Find where the given text appears and provide that cell's center as (X, Y) coordinate. 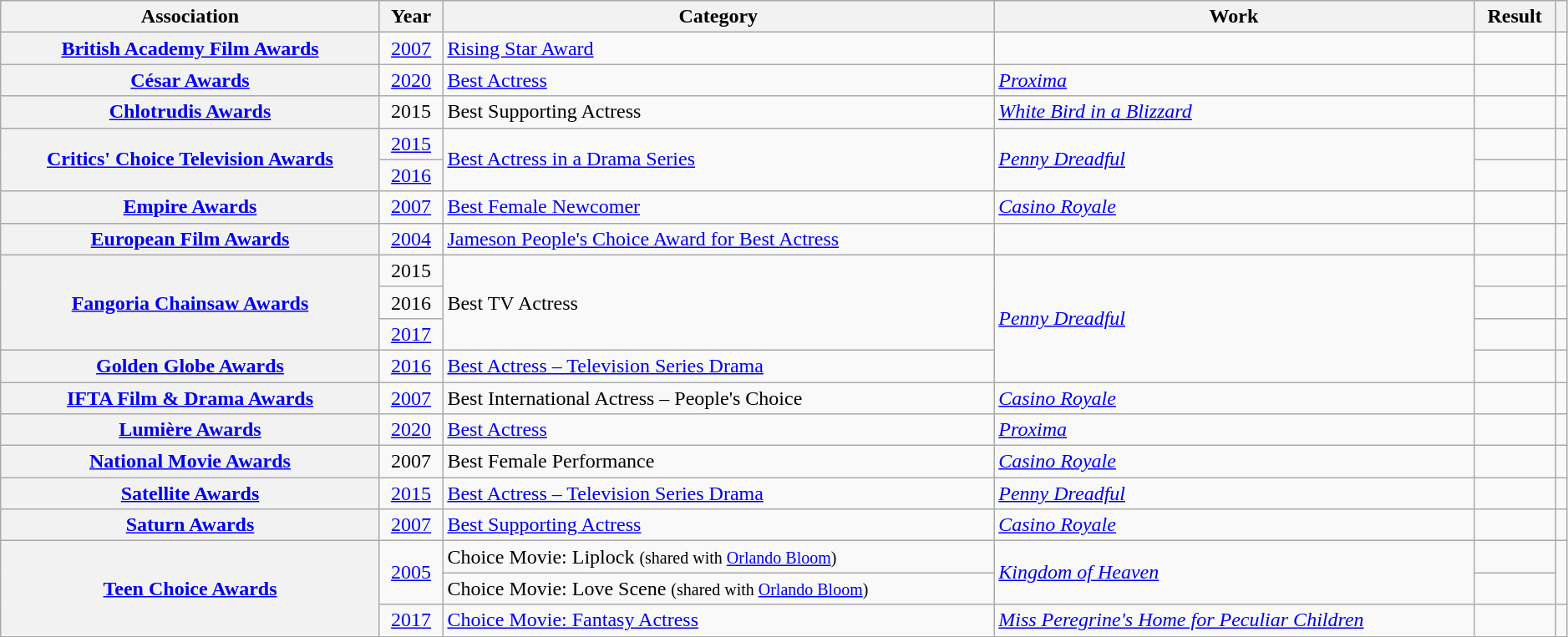
Best TV Actress (718, 302)
Category (718, 17)
IFTA Film & Drama Awards (190, 398)
Best Female Performance (718, 462)
British Academy Film Awards (190, 48)
Empire Awards (190, 207)
Chlotrudis Awards (190, 112)
Satellite Awards (190, 493)
Choice Movie: Fantasy Actress (718, 620)
Work (1234, 17)
Lumière Awards (190, 430)
Golden Globe Awards (190, 366)
Choice Movie: Liplock (shared with Orlando Bloom) (718, 557)
Jameson People's Choice Award for Best Actress (718, 239)
National Movie Awards (190, 462)
White Bird in a Blizzard (1234, 112)
2004 (411, 239)
Critics' Choice Television Awards (190, 159)
Best International Actress – People's Choice (718, 398)
Best Actress in a Drama Series (718, 159)
Teen Choice Awards (190, 589)
Association (190, 17)
César Awards (190, 80)
Fangoria Chainsaw Awards (190, 302)
Miss Peregrine's Home for Peculiar Children (1234, 620)
Year (411, 17)
2005 (411, 573)
Choice Movie: Love Scene (shared with Orlando Bloom) (718, 589)
European Film Awards (190, 239)
Result (1515, 17)
Saturn Awards (190, 525)
Best Female Newcomer (718, 207)
Rising Star Award (718, 48)
Kingdom of Heaven (1234, 573)
